Find where the given text appears and provide that cell's center as (X, Y) coordinate. 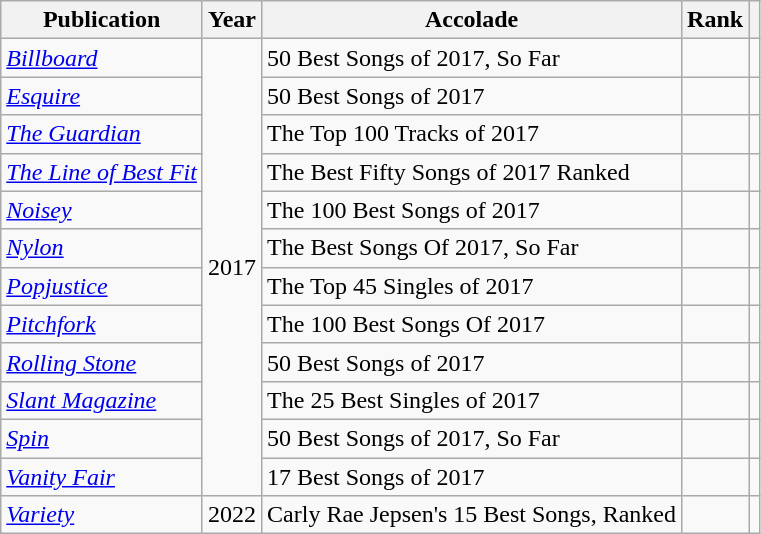
Noisey (102, 210)
2022 (232, 515)
The Best Fifty Songs of 2017 Ranked (472, 172)
Variety (102, 515)
Pitchfork (102, 324)
The Guardian (102, 134)
The 25 Best Singles of 2017 (472, 400)
Carly Rae Jepsen's 15 Best Songs, Ranked (472, 515)
Accolade (472, 20)
Esquire (102, 96)
Popjustice (102, 286)
The Line of Best Fit (102, 172)
Year (232, 20)
The 100 Best Songs Of 2017 (472, 324)
Billboard (102, 58)
The Top 100 Tracks of 2017 (472, 134)
The 100 Best Songs of 2017 (472, 210)
The Top 45 Singles of 2017 (472, 286)
Rolling Stone (102, 362)
Vanity Fair (102, 477)
Publication (102, 20)
2017 (232, 268)
Nylon (102, 248)
Slant Magazine (102, 400)
The Best Songs Of 2017, So Far (472, 248)
17 Best Songs of 2017 (472, 477)
Spin (102, 438)
Rank (716, 20)
